Find where the given text appears and provide that cell's center as [x, y] coordinate. 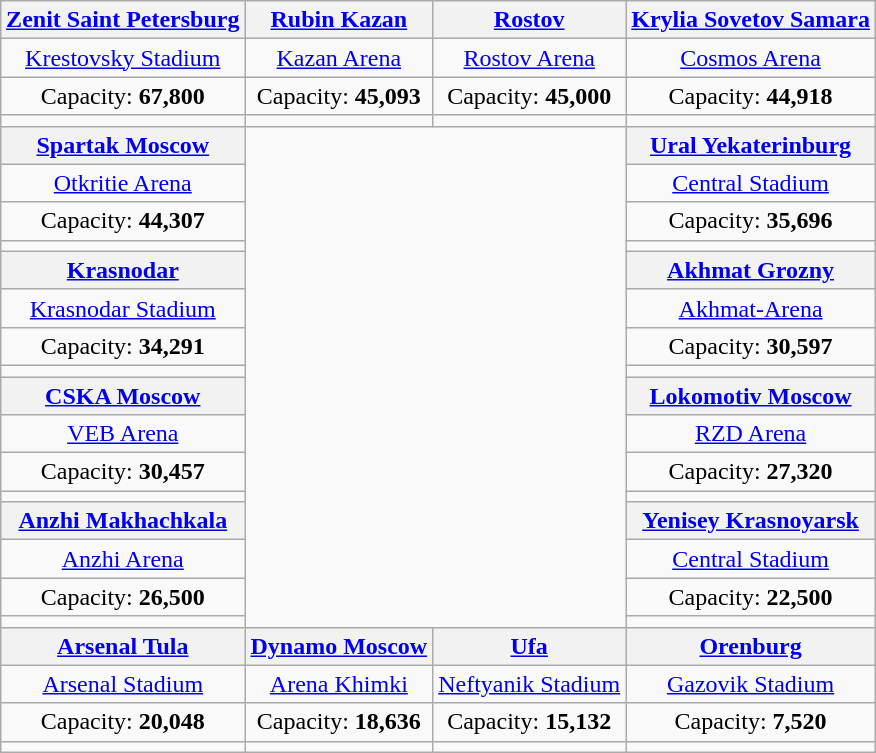
Otkritie Arena [123, 183]
Krasnodar [123, 270]
Capacity: 26,500 [123, 597]
Capacity: 18,636 [339, 722]
Akhmat-Arena [751, 308]
Lokomotiv Moscow [751, 395]
Capacity: 44,918 [751, 96]
Anzhi Arena [123, 559]
Orenburg [751, 646]
Capacity: 44,307 [123, 221]
Capacity: 30,597 [751, 346]
Yenisey Krasnoyarsk [751, 521]
Arsenal Tula [123, 646]
Capacity: 67,800 [123, 96]
Rubin Kazan [339, 20]
Kazan Arena [339, 58]
Capacity: 45,093 [339, 96]
Capacity: 15,132 [530, 722]
Arena Khimki [339, 684]
Dynamo Moscow [339, 646]
Krestovsky Stadium [123, 58]
Cosmos Arena [751, 58]
Spartak Moscow [123, 145]
Krylia Sovetov Samara [751, 20]
Capacity: 20,048 [123, 722]
Capacity: 22,500 [751, 597]
Gazovik Stadium [751, 684]
RZD Arena [751, 434]
Krasnodar Stadium [123, 308]
Ural Yekaterinburg [751, 145]
Rostov [530, 20]
VEB Arena [123, 434]
Akhmat Grozny [751, 270]
Rostov Arena [530, 58]
CSKA Moscow [123, 395]
Capacity: 30,457 [123, 472]
Capacity: 45,000 [530, 96]
Capacity: 27,320 [751, 472]
Capacity: 35,696 [751, 221]
Arsenal Stadium [123, 684]
Capacity: 34,291 [123, 346]
Capacity: 7,520 [751, 722]
Zenit Saint Petersburg [123, 20]
Anzhi Makhachkala [123, 521]
Neftyanik Stadium [530, 684]
Ufa [530, 646]
